Return [X, Y] of the center of cell containing provided text 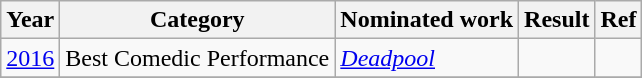
Best Comedic Performance [198, 58]
Deadpool [427, 58]
2016 [30, 58]
Ref [618, 20]
Nominated work [427, 20]
Category [198, 20]
Result [557, 20]
Year [30, 20]
